Capture the cell that displays the provided text and extract its (X, Y) central coordinate. 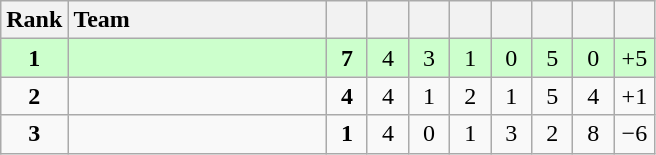
+5 (634, 58)
7 (346, 58)
Team (198, 20)
8 (594, 134)
Rank (34, 20)
−6 (634, 134)
+1 (634, 96)
